Find where the given text appears and provide that cell's center as [X, Y] coordinate. 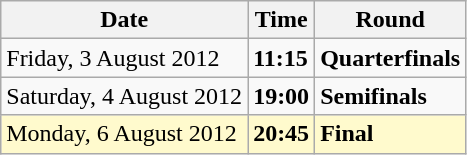
Friday, 3 August 2012 [124, 58]
20:45 [282, 134]
Final [390, 134]
Saturday, 4 August 2012 [124, 96]
Monday, 6 August 2012 [124, 134]
Time [282, 20]
Semifinals [390, 96]
11:15 [282, 58]
Quarterfinals [390, 58]
19:00 [282, 96]
Round [390, 20]
Date [124, 20]
